Locate the cell with the specified text and output its [x, y] center coordinate. 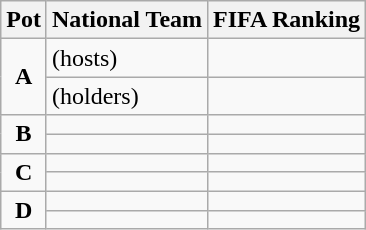
FIFA Ranking [287, 20]
D [24, 210]
Pot [24, 20]
B [24, 134]
C [24, 172]
National Team [126, 20]
(holders) [126, 96]
A [24, 77]
(hosts) [126, 58]
